Return the [x, y] coordinate for the center point of the cell that contains the specified text.  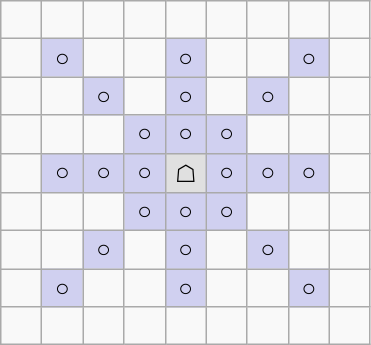
☖ [186, 173]
